Capture the cell that displays the provided text and extract its (X, Y) central coordinate. 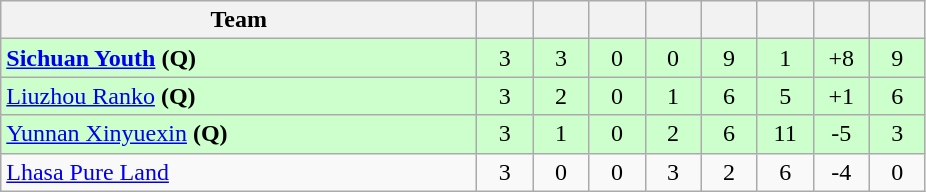
+8 (841, 58)
Sichuan Youth (Q) (239, 58)
Team (239, 20)
Liuzhou Ranko (Q) (239, 96)
Lhasa Pure Land (239, 172)
+1 (841, 96)
11 (785, 134)
-4 (841, 172)
5 (785, 96)
Yunnan Xinyuexin (Q) (239, 134)
-5 (841, 134)
